For the text-containing cell, return its midpoint in [x, y] coordinate format. 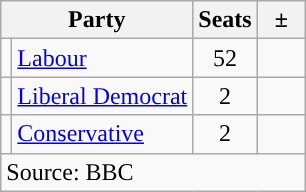
Seats [225, 20]
± [281, 20]
Source: BBC [154, 172]
52 [225, 58]
Conservative [102, 134]
Party [97, 20]
Labour [102, 58]
Liberal Democrat [102, 96]
